Output the (X, Y) coordinate of the center of the cell containing the given text.  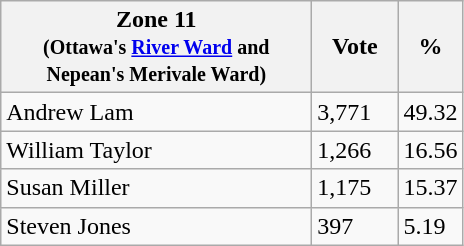
Susan Miller (156, 188)
3,771 (355, 112)
Andrew Lam (156, 112)
Vote (355, 47)
1,175 (355, 188)
Zone 11 (Ottawa's River Ward and Nepean's Merivale Ward) (156, 47)
16.56 (430, 150)
49.32 (430, 112)
15.37 (430, 188)
% (430, 47)
Steven Jones (156, 226)
397 (355, 226)
5.19 (430, 226)
1,266 (355, 150)
William Taylor (156, 150)
